Extract the [x, y] coordinate from the center of the cell holding the provided text.  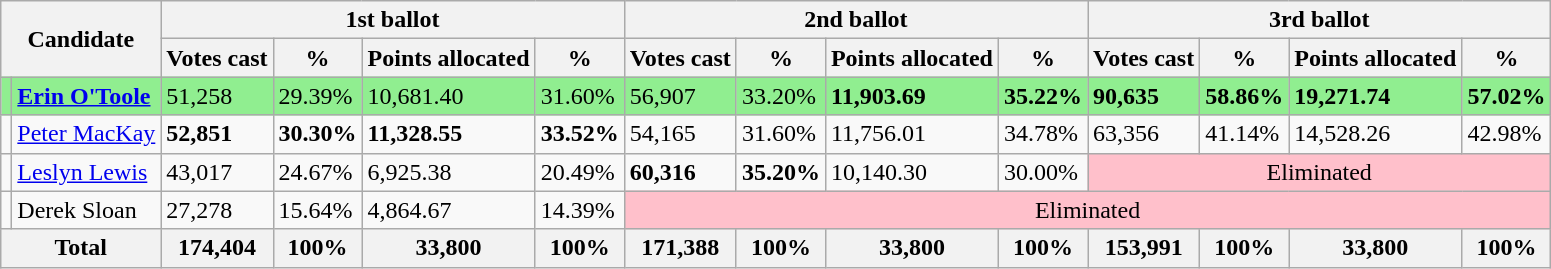
Total [81, 248]
Candidate [81, 39]
10,681.40 [448, 96]
174,404 [217, 248]
1st ballot [392, 20]
63,356 [1144, 134]
153,991 [1144, 248]
52,851 [217, 134]
35.22% [1042, 96]
30.00% [1042, 172]
11,328.55 [448, 134]
Peter MacKay [86, 134]
33.52% [580, 134]
51,258 [217, 96]
3rd ballot [1320, 20]
58.86% [1244, 96]
20.49% [580, 172]
Derek Sloan [86, 210]
171,388 [680, 248]
56,907 [680, 96]
Leslyn Lewis [86, 172]
35.20% [780, 172]
4,864.67 [448, 210]
2nd ballot [856, 20]
42.98% [1506, 134]
Erin O'Toole [86, 96]
41.14% [1244, 134]
57.02% [1506, 96]
30.30% [318, 134]
14.39% [580, 210]
11,903.69 [912, 96]
43,017 [217, 172]
19,271.74 [1376, 96]
11,756.01 [912, 134]
90,635 [1144, 96]
34.78% [1042, 134]
6,925.38 [448, 172]
54,165 [680, 134]
33.20% [780, 96]
27,278 [217, 210]
14,528.26 [1376, 134]
15.64% [318, 210]
10,140.30 [912, 172]
29.39% [318, 96]
24.67% [318, 172]
60,316 [680, 172]
